Search for the cell housing the specified text and yield its [x, y] center coordinate. 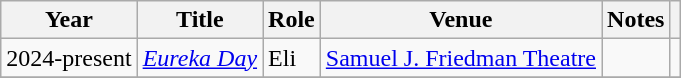
Eli [292, 58]
Samuel J. Friedman Theatre [460, 58]
Title [200, 20]
Eureka Day [200, 58]
2024-present [69, 58]
Notes [636, 20]
Venue [460, 20]
Role [292, 20]
Year [69, 20]
